Identify which cell holds the provided text, then report its (x, y) central coordinate. 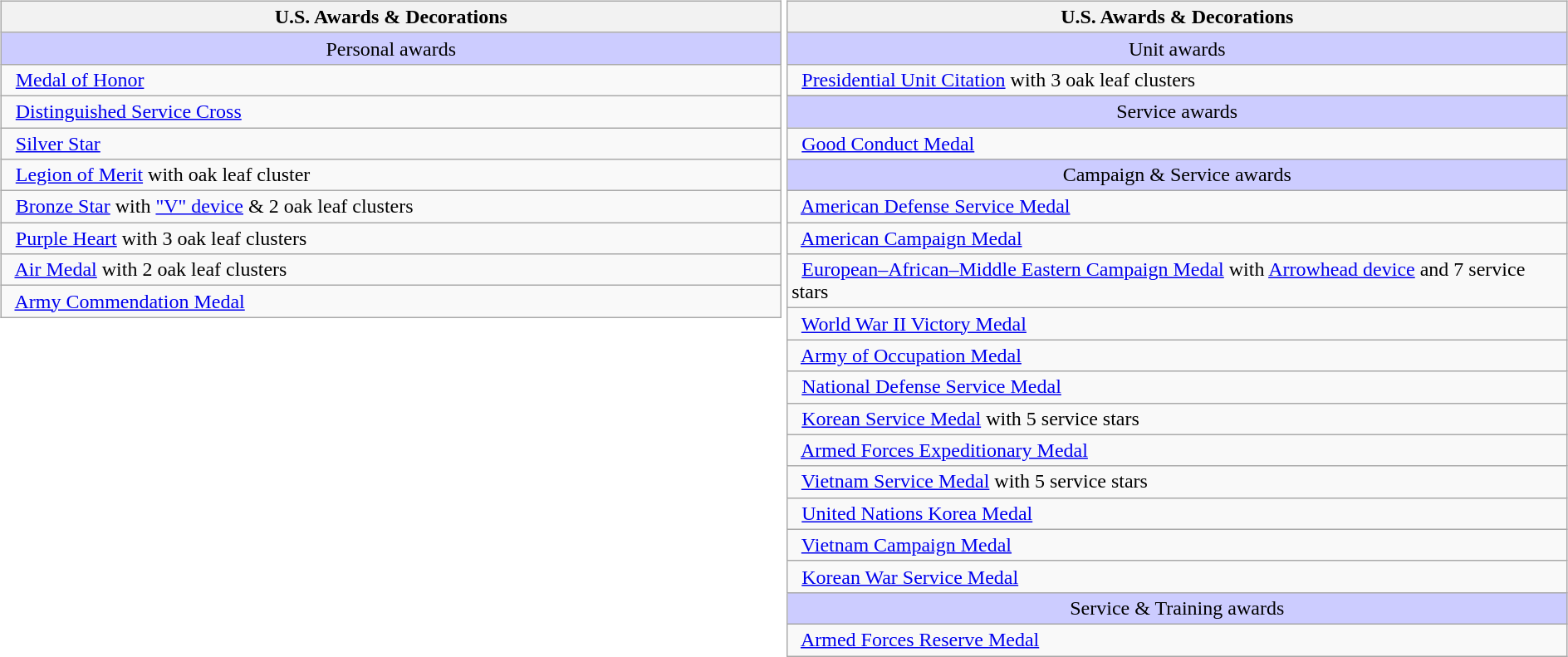
Unit awards (1178, 48)
Personal awards (390, 48)
Armed Forces Reserve Medal (1178, 640)
European–African–Middle Eastern Campaign Medal with Arrowhead device and 7 service stars (1178, 281)
Service & Training awards (1178, 608)
Vietnam Campaign Medal (1178, 545)
Bronze Star with "V" device & 2 oak leaf clusters (390, 207)
Purple Heart with 3 oak leaf clusters (390, 238)
Silver Star (390, 144)
Medal of Honor (390, 80)
Air Medal with 2 oak leaf clusters (390, 270)
World War II Victory Medal (1178, 324)
Good Conduct Medal (1178, 144)
Service awards (1178, 111)
Distinguished Service Cross (390, 111)
Presidential Unit Citation with 3 oak leaf clusters (1178, 80)
Army Commendation Medal (390, 302)
Korean Service Medal with 5 service stars (1178, 419)
American Campaign Medal (1178, 238)
Legion of Merit with oak leaf cluster (390, 175)
National Defense Service Medal (1178, 387)
Campaign & Service awards (1178, 175)
Army of Occupation Medal (1178, 355)
Armed Forces Expeditionary Medal (1178, 450)
Korean War Service Medal (1178, 576)
United Nations Korea Medal (1178, 513)
American Defense Service Medal (1178, 207)
Vietnam Service Medal with 5 service stars (1178, 482)
